Locate the cell with the specified text and output its (X, Y) center coordinate. 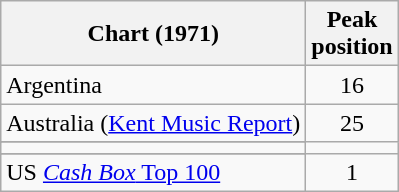
Peakposition (352, 34)
16 (352, 85)
Australia (Kent Music Report) (154, 123)
US Cash Box Top 100 (154, 172)
Argentina (154, 85)
1 (352, 172)
Chart (1971) (154, 34)
25 (352, 123)
